Find where the given text appears and provide that cell's center as (x, y) coordinate. 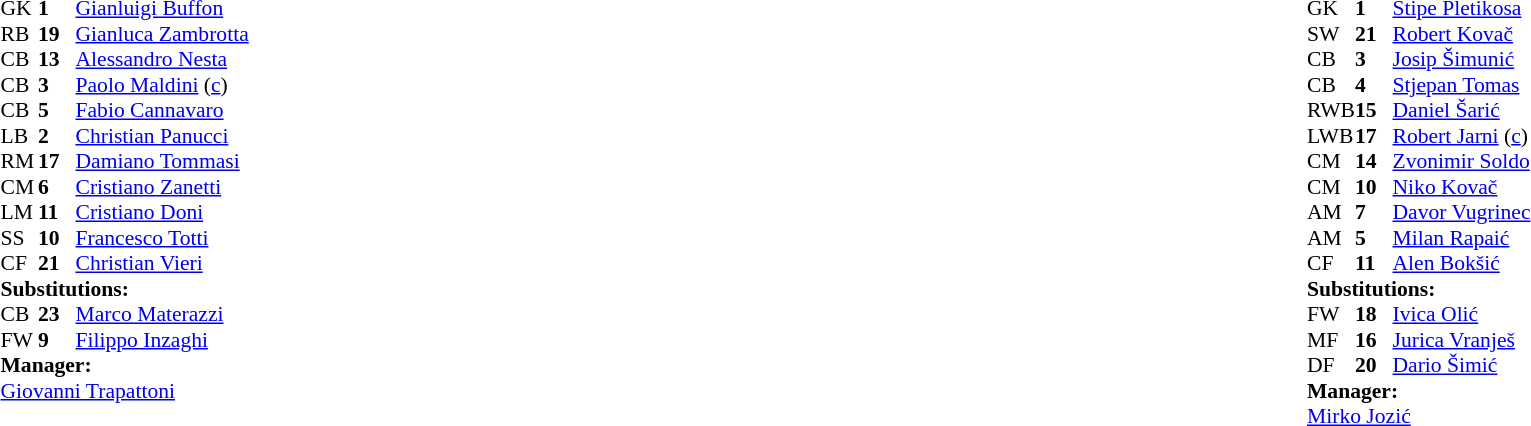
Cristiano Zanetti (162, 187)
16 (1374, 340)
Francesco Totti (162, 238)
Niko Kovač (1461, 187)
Josip Šimunić (1461, 59)
Robert Kovač (1461, 34)
18 (1374, 315)
Cristiano Doni (162, 213)
Fabio Cannavaro (162, 111)
RB (19, 34)
LWB (1331, 136)
LM (19, 213)
6 (57, 187)
Jurica Vranješ (1461, 340)
4 (1374, 85)
15 (1374, 111)
DF (1331, 365)
23 (57, 315)
13 (57, 59)
Damiano Tommasi (162, 161)
Filippo Inzaghi (162, 340)
Milan Rapaić (1461, 238)
Christian Panucci (162, 136)
Stjepan Tomas (1461, 85)
Davor Vugrinec (1461, 213)
Robert Jarni (c) (1461, 136)
Zvonimir Soldo (1461, 161)
2 (57, 136)
MF (1331, 340)
19 (57, 34)
7 (1374, 213)
Daniel Šarić (1461, 111)
SS (19, 238)
Giovanni Trapattoni (124, 391)
Paolo Maldini (c) (162, 85)
Marco Materazzi (162, 315)
Christian Vieri (162, 263)
Ivica Olić (1461, 315)
LB (19, 136)
Alen Bokšić (1461, 263)
Dario Šimić (1461, 365)
9 (57, 340)
Alessandro Nesta (162, 59)
SW (1331, 34)
20 (1374, 365)
Gianluca Zambrotta (162, 34)
RWB (1331, 111)
RM (19, 161)
14 (1374, 161)
